Provide the (X, Y) coordinate of the cell's center where the given text is located.  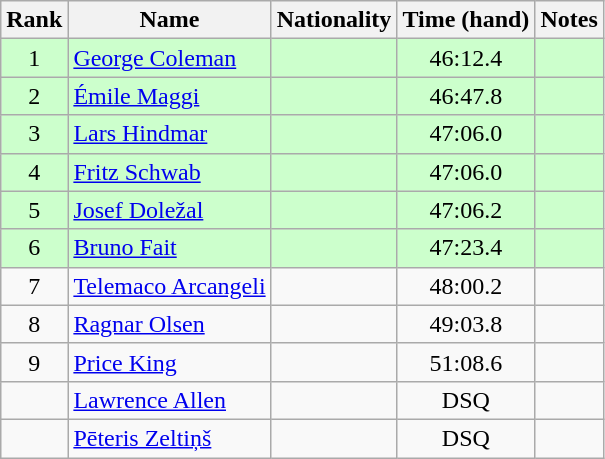
Pēteris Zeltiņš (170, 438)
Bruno Fait (170, 248)
Notes (569, 20)
Nationality (334, 20)
46:12.4 (466, 58)
Name (170, 20)
8 (34, 324)
46:47.8 (466, 96)
2 (34, 96)
George Coleman (170, 58)
7 (34, 286)
47:23.4 (466, 248)
Josef Doležal (170, 210)
47:06.2 (466, 210)
48:00.2 (466, 286)
Telemaco Arcangeli (170, 286)
3 (34, 134)
Lawrence Allen (170, 400)
1 (34, 58)
Ragnar Olsen (170, 324)
Time (hand) (466, 20)
Price King (170, 362)
Émile Maggi (170, 96)
6 (34, 248)
9 (34, 362)
Fritz Schwab (170, 172)
Rank (34, 20)
51:08.6 (466, 362)
49:03.8 (466, 324)
Lars Hindmar (170, 134)
4 (34, 172)
5 (34, 210)
